For the text-containing cell, return its midpoint in (x, y) coordinate format. 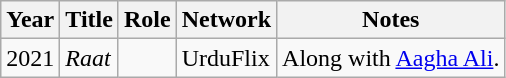
Raat (90, 58)
UrduFlix (226, 58)
Network (226, 20)
Notes (391, 20)
Role (147, 20)
Along with Aagha Ali. (391, 58)
2021 (30, 58)
Title (90, 20)
Year (30, 20)
